Locate the cell with the specified text and output its (X, Y) center coordinate. 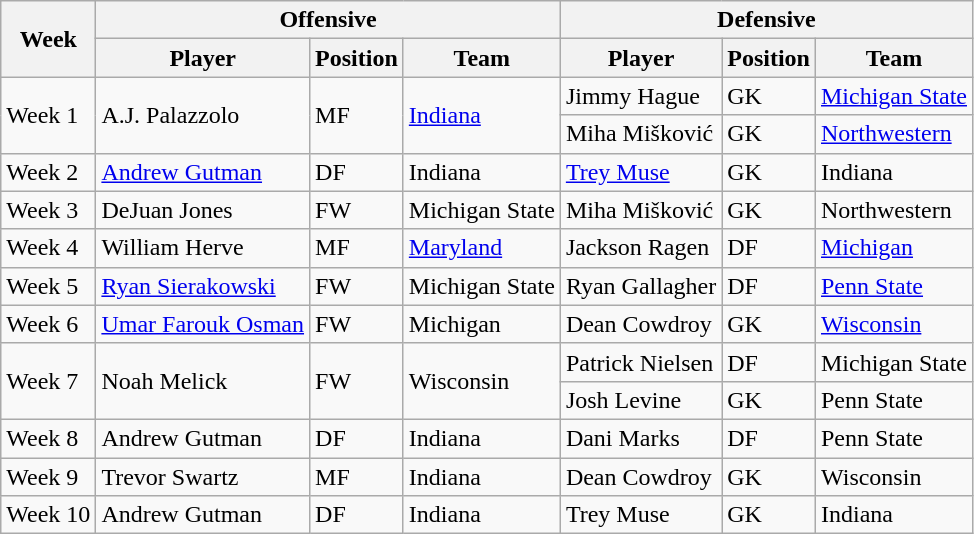
Patrick Nielsen (640, 362)
William Herve (203, 248)
Ryan Gallagher (640, 286)
DeJuan Jones (203, 210)
Offensive (328, 20)
Jimmy Hague (640, 96)
Ryan Sierakowski (203, 286)
Trevor Swartz (203, 477)
Week (48, 39)
Noah Melick (203, 381)
Umar Farouk Osman (203, 324)
Week 9 (48, 477)
Week 3 (48, 210)
Week 8 (48, 438)
Week 6 (48, 324)
Week 1 (48, 115)
Defensive (766, 20)
Week 4 (48, 248)
Week 7 (48, 381)
Maryland (482, 248)
Week 5 (48, 286)
Week 10 (48, 515)
Jackson Ragen (640, 248)
Josh Levine (640, 400)
Week 2 (48, 172)
Dani Marks (640, 438)
A.J. Palazzolo (203, 115)
